Detect which cell encompasses the target text, then output its [X, Y] center coordinate. 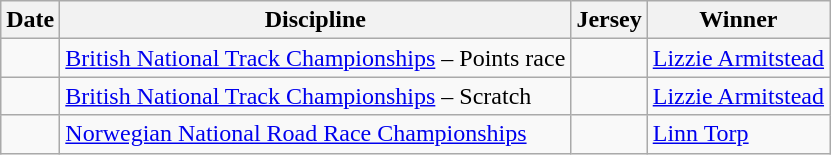
British National Track Championships – Points race [316, 58]
Discipline [316, 20]
British National Track Championships – Scratch [316, 96]
Jersey [609, 20]
Linn Torp [738, 134]
Winner [738, 20]
Date [30, 20]
Norwegian National Road Race Championships [316, 134]
